From the cell containing the given text, extract its center point as [x, y] coordinate. 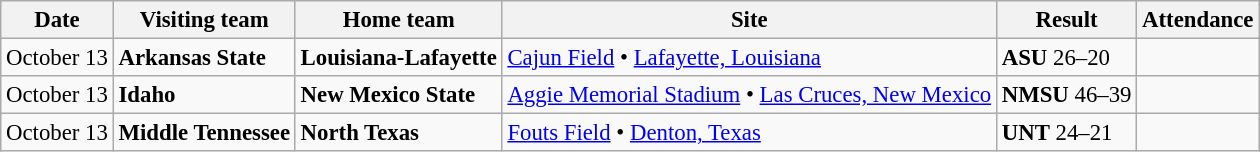
Visiting team [204, 20]
Cajun Field • Lafayette, Louisiana [749, 58]
Fouts Field • Denton, Texas [749, 133]
Site [749, 20]
ASU 26–20 [1066, 58]
Aggie Memorial Stadium • Las Cruces, New Mexico [749, 95]
NMSU 46–39 [1066, 95]
Idaho [204, 95]
UNT 24–21 [1066, 133]
North Texas [398, 133]
Date [57, 20]
Result [1066, 20]
Middle Tennessee [204, 133]
Home team [398, 20]
New Mexico State [398, 95]
Attendance [1198, 20]
Louisiana-Lafayette [398, 58]
Arkansas State [204, 58]
